Return [X, Y] of the center of cell containing provided text 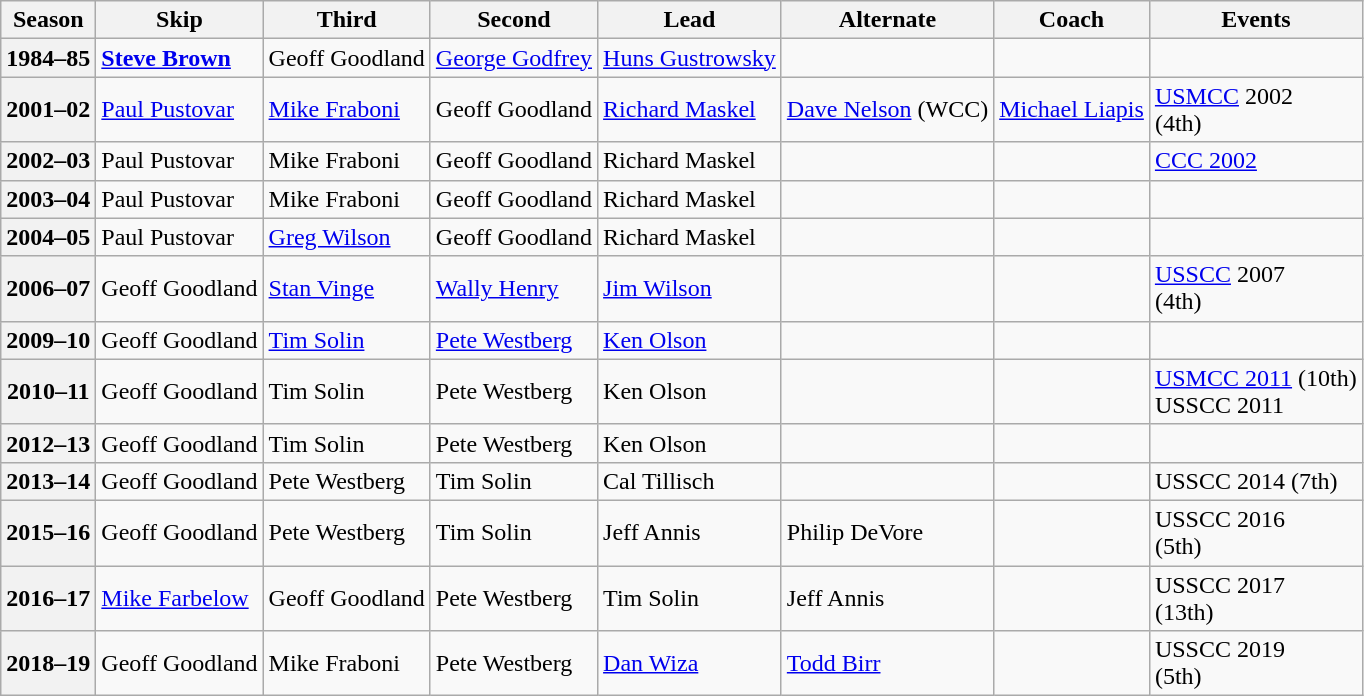
USSCC 2014 (7th) [1256, 481]
Cal Tillisch [690, 481]
USSCC 2017 (13th) [1256, 598]
Season [48, 20]
Dan Wiza [690, 664]
Greg Wilson [346, 237]
Lead [690, 20]
2004–05 [48, 237]
Alternate [887, 20]
Wally Henry [514, 288]
2010–11 [48, 392]
2013–14 [48, 481]
USSCC 2007 (4th) [1256, 288]
Stan Vinge [346, 288]
Huns Gustrowsky [690, 58]
USMCC 2011 (10th)USSCC 2011 [1256, 392]
2016–17 [48, 598]
1984–85 [48, 58]
2003–04 [48, 199]
2001–02 [48, 110]
2009–10 [48, 340]
USSCC 2019 (5th) [1256, 664]
USMCC 2002 (4th) [1256, 110]
Second [514, 20]
2018–19 [48, 664]
2012–13 [48, 443]
Jim Wilson [690, 288]
Dave Nelson (WCC) [887, 110]
2006–07 [48, 288]
2015–16 [48, 532]
CCC 2002 [1256, 161]
2002–03 [48, 161]
Third [346, 20]
Events [1256, 20]
Mike Farbelow [180, 598]
USSCC 2016 (5th) [1256, 532]
Philip DeVore [887, 532]
Skip [180, 20]
Steve Brown [180, 58]
Michael Liapis [1072, 110]
Todd Birr [887, 664]
Coach [1072, 20]
George Godfrey [514, 58]
